Determine the [X, Y] coordinate at the center of the cell enclosing the given text.  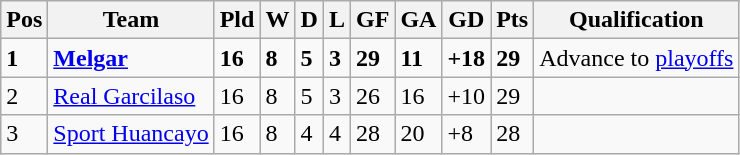
+10 [466, 96]
Pld [237, 20]
26 [372, 96]
+18 [466, 58]
+8 [466, 134]
20 [418, 134]
Team [131, 20]
GA [418, 20]
Sport Huancayo [131, 134]
L [336, 20]
W [278, 20]
Advance to playoffs [636, 58]
Pos [24, 20]
Real Garcilaso [131, 96]
GD [466, 20]
Qualification [636, 20]
2 [24, 96]
D [309, 20]
Melgar [131, 58]
Pts [512, 20]
11 [418, 58]
1 [24, 58]
GF [372, 20]
